Search for the cell housing the specified text and yield its [x, y] center coordinate. 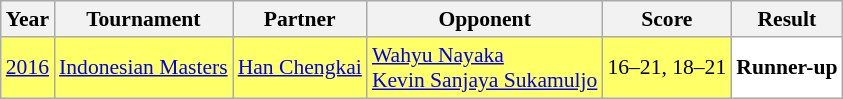
Indonesian Masters [144, 68]
Runner-up [786, 68]
Result [786, 19]
16–21, 18–21 [666, 68]
Partner [300, 19]
Year [28, 19]
2016 [28, 68]
Tournament [144, 19]
Wahyu Nayaka Kevin Sanjaya Sukamuljo [485, 68]
Score [666, 19]
Han Chengkai [300, 68]
Opponent [485, 19]
